From the cell containing the given text, extract its center point as [x, y] coordinate. 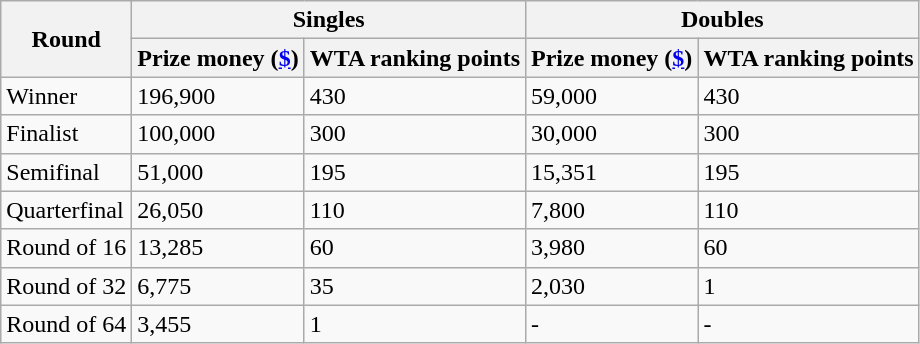
7,800 [612, 210]
6,775 [218, 286]
2,030 [612, 286]
Quarterfinal [66, 210]
3,980 [612, 248]
Round of 64 [66, 324]
Round of 32 [66, 286]
Doubles [723, 20]
Singles [329, 20]
100,000 [218, 134]
30,000 [612, 134]
Finalist [66, 134]
Semifinal [66, 172]
26,050 [218, 210]
3,455 [218, 324]
15,351 [612, 172]
Round of 16 [66, 248]
196,900 [218, 96]
Round [66, 39]
51,000 [218, 172]
59,000 [612, 96]
13,285 [218, 248]
Winner [66, 96]
35 [414, 286]
